Identify which cell holds the provided text, then report its (X, Y) central coordinate. 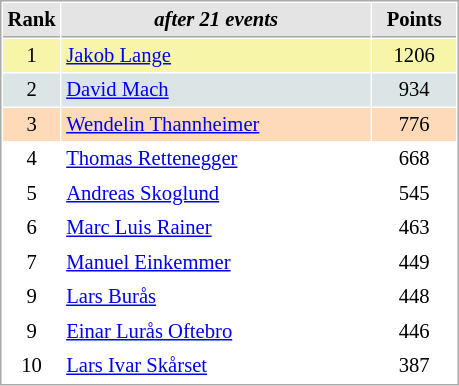
448 (414, 296)
463 (414, 228)
Lars Ivar Skårset (216, 366)
1206 (414, 56)
1 (32, 56)
Manuel Einkemmer (216, 262)
Thomas Rettenegger (216, 158)
6 (32, 228)
387 (414, 366)
7 (32, 262)
545 (414, 194)
after 21 events (216, 20)
449 (414, 262)
Wendelin Thannheimer (216, 124)
Einar Lurås Oftebro (216, 332)
Lars Burås (216, 296)
776 (414, 124)
446 (414, 332)
David Mach (216, 90)
Rank (32, 20)
3 (32, 124)
Points (414, 20)
Marc Luis Rainer (216, 228)
4 (32, 158)
Jakob Lange (216, 56)
668 (414, 158)
5 (32, 194)
Andreas Skoglund (216, 194)
10 (32, 366)
934 (414, 90)
2 (32, 90)
